Pinpoint the cell where the given text exists, returning its [x, y] midpoint coordinate. 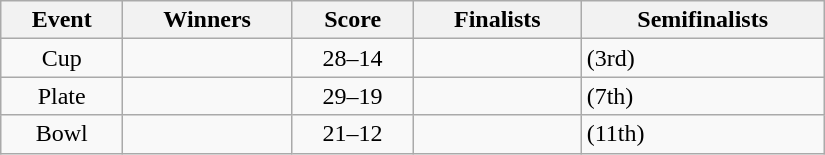
29–19 [353, 96]
(11th) [702, 134]
Bowl [62, 134]
Semifinalists [702, 20]
Finalists [498, 20]
28–14 [353, 58]
Plate [62, 96]
Cup [62, 58]
21–12 [353, 134]
Winners [208, 20]
Score [353, 20]
(7th) [702, 96]
(3rd) [702, 58]
Event [62, 20]
